Return [X, Y] of the center of cell containing provided text 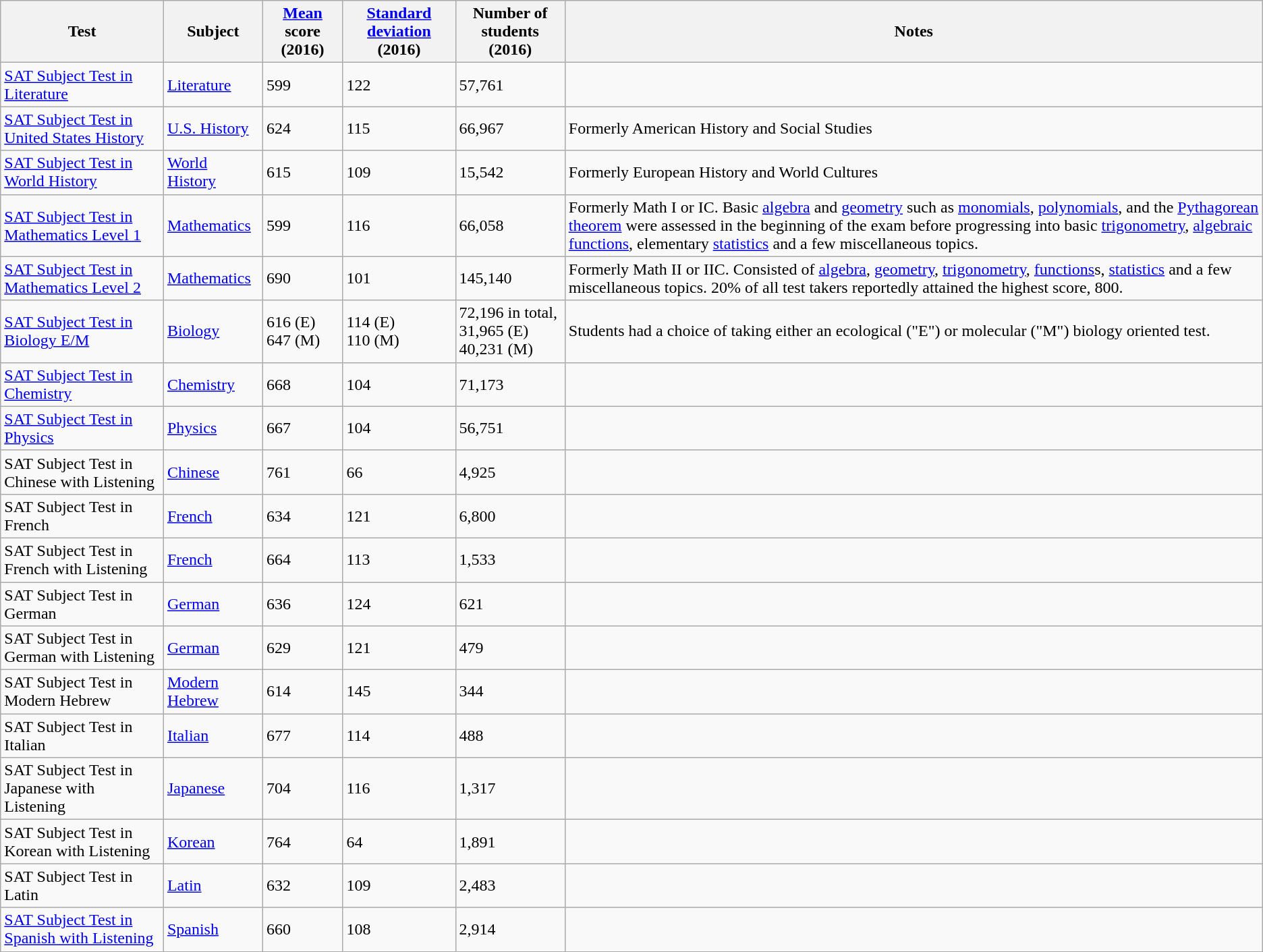
SAT Subject Test in French with Listening [82, 560]
Spanish [213, 930]
114 (E)110 (M) [399, 331]
1,891 [510, 842]
SAT Subject Test in Chemistry [82, 385]
145,140 [510, 278]
145 [399, 692]
614 [302, 692]
122 [399, 85]
Modern Hebrew [213, 692]
Mean score (2016) [302, 32]
66 [399, 472]
15,542 [510, 173]
629 [302, 648]
Formerly American History and Social Studies [914, 128]
2,914 [510, 930]
SAT Subject Test in Japanese with Listening [82, 789]
668 [302, 385]
SAT Subject Test in Biology E/M [82, 331]
Number of students (2016) [510, 32]
Japanese [213, 789]
U.S. History [213, 128]
615 [302, 173]
SAT Subject Test in Chinese with Listening [82, 472]
Italian [213, 735]
Chemistry [213, 385]
Korean [213, 842]
SAT Subject Test in Mathematics Level 2 [82, 278]
636 [302, 603]
SAT Subject Test in Latin [82, 885]
634 [302, 515]
488 [510, 735]
664 [302, 560]
704 [302, 789]
SAT Subject Test in United States History [82, 128]
World History [213, 173]
Formerly European History and World Cultures [914, 173]
667 [302, 428]
4,925 [510, 472]
624 [302, 128]
66,967 [510, 128]
1,317 [510, 789]
761 [302, 472]
Biology [213, 331]
616 (E)647 (M) [302, 331]
114 [399, 735]
SAT Subject Test in German with Listening [82, 648]
56,751 [510, 428]
621 [510, 603]
Chinese [213, 472]
SAT Subject Test in German [82, 603]
Literature [213, 85]
Physics [213, 428]
57,761 [510, 85]
677 [302, 735]
115 [399, 128]
124 [399, 603]
2,483 [510, 885]
1,533 [510, 560]
108 [399, 930]
344 [510, 692]
SAT Subject Test in Italian [82, 735]
SAT Subject Test in Spanish with Listening [82, 930]
Notes [914, 32]
690 [302, 278]
SAT Subject Test in Korean with Listening [82, 842]
764 [302, 842]
SAT Subject Test in Mathematics Level 1 [82, 225]
71,173 [510, 385]
SAT Subject Test in Modern Hebrew [82, 692]
660 [302, 930]
72,196 in total, 31,965 (E)40,231 (M) [510, 331]
SAT Subject Test in French [82, 515]
SAT Subject Test in World History [82, 173]
64 [399, 842]
Students had a choice of taking either an ecological ("E") or molecular ("M") biology oriented test. [914, 331]
SAT Subject Test in Literature [82, 85]
632 [302, 885]
Test [82, 32]
6,800 [510, 515]
Subject [213, 32]
Latin [213, 885]
479 [510, 648]
101 [399, 278]
113 [399, 560]
SAT Subject Test in Physics [82, 428]
Standard deviation (2016) [399, 32]
66,058 [510, 225]
